Detect which cell encompasses the target text, then output its (X, Y) center coordinate. 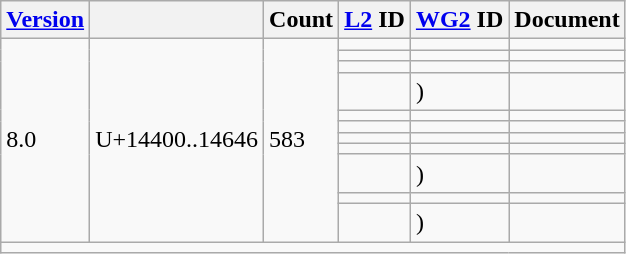
U+14400..14646 (177, 140)
583 (302, 140)
WG2 ID (459, 20)
Count (302, 20)
L2 ID (375, 20)
Document (567, 20)
8.0 (46, 140)
Version (46, 20)
